Search for the cell housing the specified text and yield its (x, y) center coordinate. 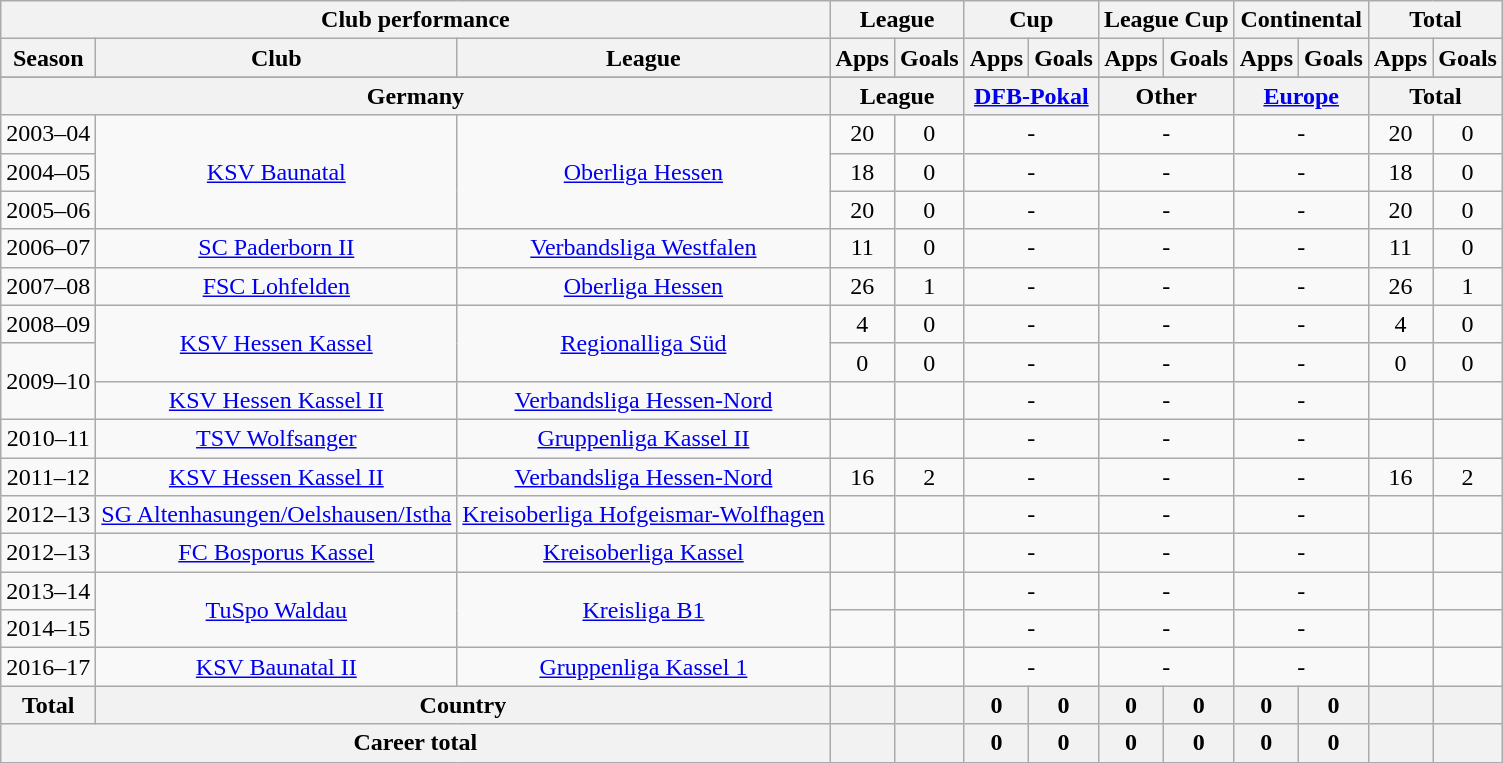
SC Paderborn II (276, 248)
Verbandsliga Westfalen (644, 248)
KSV Baunatal II (276, 667)
Cup (1031, 20)
2003–04 (48, 134)
2013–14 (48, 591)
Continental (1301, 20)
Career total (416, 743)
Regionalliga Süd (644, 343)
Gruppenliga Kassel 1 (644, 667)
2006–07 (48, 248)
2007–08 (48, 286)
SG Altenhasungen/Oelshausen/Istha (276, 515)
2016–17 (48, 667)
Club performance (416, 20)
Kreisliga B1 (644, 610)
2005–06 (48, 210)
Country (463, 705)
KSV Baunatal (276, 172)
KSV Hessen Kassel (276, 343)
DFB-Pokal (1031, 96)
League Cup (1166, 20)
Other (1166, 96)
2014–15 (48, 629)
2011–12 (48, 477)
Club (276, 58)
Kreisoberliga Kassel (644, 553)
TSV Wolfsanger (276, 438)
Kreisoberliga Hofgeismar-Wolfhagen (644, 515)
Europe (1301, 96)
2008–09 (48, 324)
2009–10 (48, 381)
FC Bosporus Kassel (276, 553)
FSC Lohfelden (276, 286)
Gruppenliga Kassel II (644, 438)
2004–05 (48, 172)
Season (48, 58)
2010–11 (48, 438)
Germany (416, 96)
TuSpo Waldau (276, 610)
